Detect which cell encompasses the target text, then output its (x, y) center coordinate. 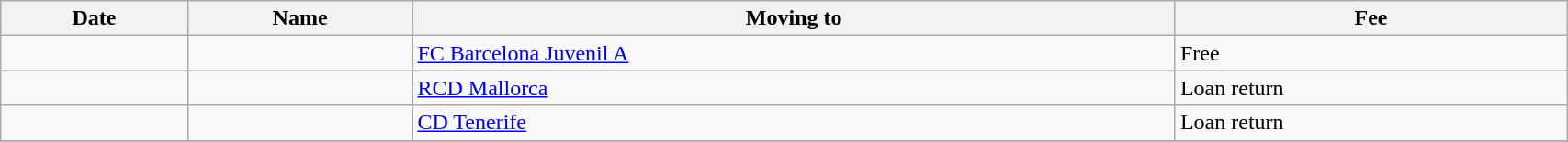
Date (94, 18)
Free (1371, 53)
FC Barcelona Juvenil A (794, 53)
Fee (1371, 18)
CD Tenerife (794, 123)
RCD Mallorca (794, 88)
Name (299, 18)
Moving to (794, 18)
